Return the (X, Y) coordinate for the center point of the cell that contains the specified text.  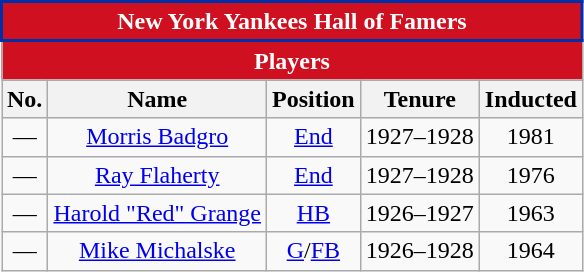
1964 (530, 251)
1976 (530, 175)
Inducted (530, 99)
New York Yankees Hall of Famers (292, 22)
1963 (530, 213)
Position (314, 99)
1926–1928 (420, 251)
1926–1927 (420, 213)
Tenure (420, 99)
Morris Badgro (158, 137)
Players (292, 60)
Ray Flaherty (158, 175)
1981 (530, 137)
G/FB (314, 251)
Name (158, 99)
No. (25, 99)
Mike Michalske (158, 251)
HB (314, 213)
Harold "Red" Grange (158, 213)
